Provide the (X, Y) coordinate of the cell's center where the given text is located.  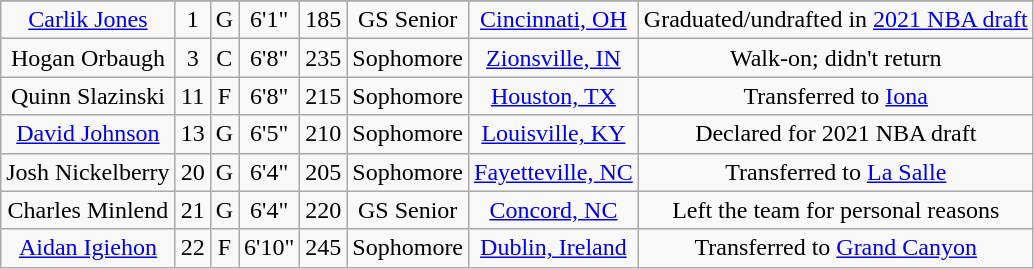
6'5" (270, 134)
Charles Minlend (88, 210)
Josh Nickelberry (88, 172)
Left the team for personal reasons (836, 210)
20 (192, 172)
David Johnson (88, 134)
215 (324, 96)
210 (324, 134)
Dublin, Ireland (554, 248)
Aidan Igiehon (88, 248)
Transferred to Grand Canyon (836, 248)
185 (324, 20)
Cincinnati, OH (554, 20)
Transferred to La Salle (836, 172)
Houston, TX (554, 96)
Declared for 2021 NBA draft (836, 134)
6'10" (270, 248)
3 (192, 58)
21 (192, 210)
22 (192, 248)
13 (192, 134)
Concord, NC (554, 210)
220 (324, 210)
C (224, 58)
205 (324, 172)
Graduated/undrafted in 2021 NBA draft (836, 20)
235 (324, 58)
11 (192, 96)
Fayetteville, NC (554, 172)
Walk-on; didn't return (836, 58)
Quinn Slazinski (88, 96)
Zionsville, IN (554, 58)
Hogan Orbaugh (88, 58)
1 (192, 20)
Transferred to Iona (836, 96)
Louisville, KY (554, 134)
Carlik Jones (88, 20)
6'1" (270, 20)
245 (324, 248)
